Detect which cell encompasses the target text, then output its [X, Y] center coordinate. 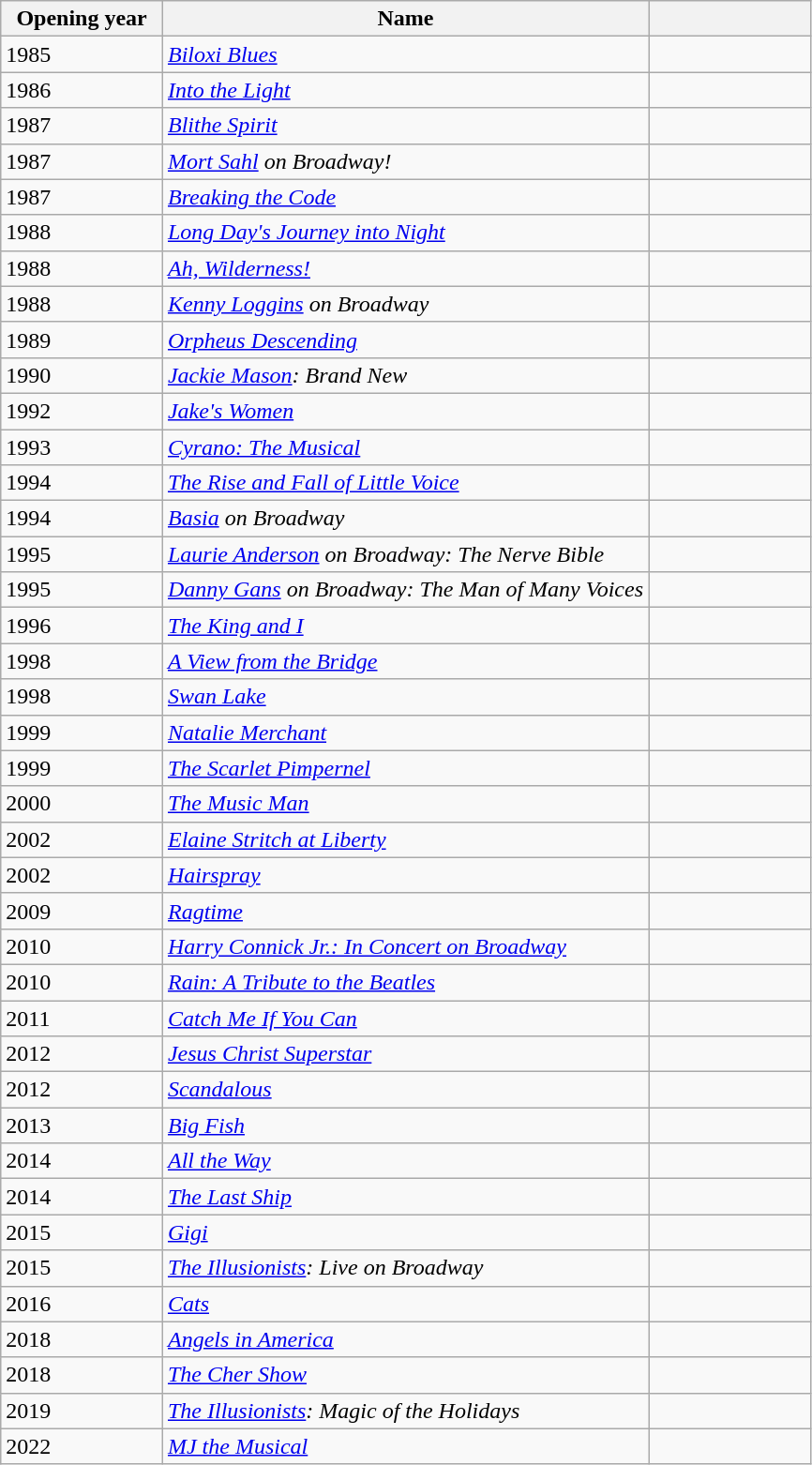
The Cher Show [405, 1375]
The Rise and Fall of Little Voice [405, 483]
Swan Lake [405, 697]
Natalie Merchant [405, 732]
1993 [83, 447]
1986 [83, 90]
2000 [83, 804]
All the Way [405, 1161]
Jake's Women [405, 411]
Jesus Christ Superstar [405, 1054]
Ah, Wilderness! [405, 268]
Catch Me If You Can [405, 1018]
The Last Ship [405, 1197]
2011 [83, 1018]
Gigi [405, 1232]
Orpheus Descending [405, 340]
Name [405, 19]
Jackie Mason: Brand New [405, 375]
The King and I [405, 626]
Mort Sahl on Broadway! [405, 161]
2016 [83, 1304]
The Illusionists: Live on Broadway [405, 1268]
Biloxi Blues [405, 54]
A View from the Bridge [405, 661]
Big Fish [405, 1125]
1992 [83, 411]
1985 [83, 54]
Blithe Spirit [405, 126]
2019 [83, 1411]
Kenny Loggins on Broadway [405, 304]
2013 [83, 1125]
Ragtime [405, 911]
1996 [83, 626]
Breaking the Code [405, 197]
Danny Gans on Broadway: The Man of Many Voices [405, 590]
The Illusionists: Magic of the Holidays [405, 1411]
Elaine Stritch at Liberty [405, 839]
Into the Light [405, 90]
The Music Man [405, 804]
1990 [83, 375]
2009 [83, 911]
Rain: A Tribute to the Beatles [405, 982]
Hairspray [405, 875]
Angels in America [405, 1339]
The Scarlet Pimpernel [405, 768]
1989 [83, 340]
Harry Connick Jr.: In Concert on Broadway [405, 946]
Scandalous [405, 1090]
Long Day's Journey into Night [405, 233]
Basia on Broadway [405, 519]
2022 [83, 1446]
Opening year [83, 19]
Cats [405, 1304]
MJ the Musical [405, 1446]
Laurie Anderson on Broadway: The Nerve Bible [405, 554]
Cyrano: The Musical [405, 447]
